Return the (X, Y) coordinate for the center point of the cell that contains the specified text.  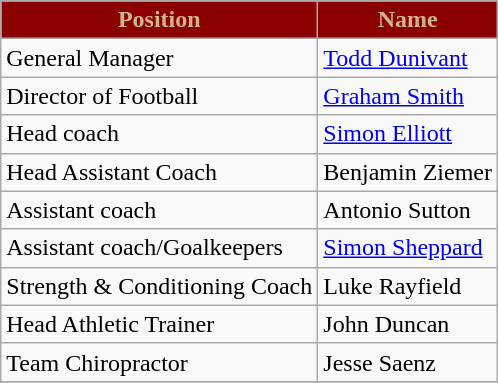
Simon Sheppard (408, 248)
Luke Rayfield (408, 286)
Benjamin Ziemer (408, 172)
Name (408, 20)
Head Assistant Coach (160, 172)
Assistant coach (160, 210)
Team Chiropractor (160, 362)
Director of Football (160, 96)
General Manager (160, 58)
Assistant coach/Goalkeepers (160, 248)
Jesse Saenz (408, 362)
Strength & Conditioning Coach (160, 286)
Head Athletic Trainer (160, 324)
John Duncan (408, 324)
Graham Smith (408, 96)
Simon Elliott (408, 134)
Antonio Sutton (408, 210)
Position (160, 20)
Todd Dunivant (408, 58)
Head coach (160, 134)
